From the cell containing the given text, extract its center point as [X, Y] coordinate. 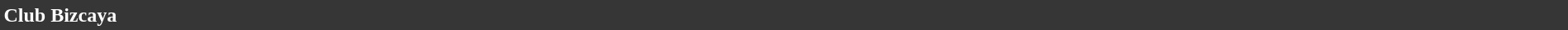
Club Bizcaya [784, 15]
